Pinpoint the cell where the given text exists, returning its [X, Y] midpoint coordinate. 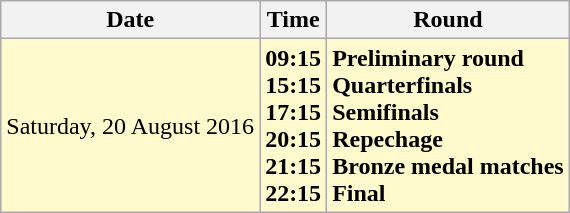
Preliminary roundQuarterfinalsSemifinalsRepechageBronze medal matchesFinal [448, 126]
Date [130, 20]
Round [448, 20]
09:1515:1517:1520:1521:1522:15 [294, 126]
Time [294, 20]
Saturday, 20 August 2016 [130, 126]
